Detect which cell encompasses the target text, then output its (x, y) center coordinate. 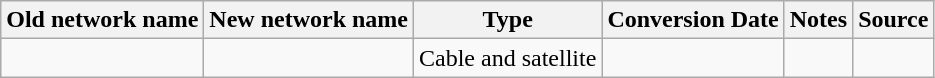
New network name (309, 20)
Source (894, 20)
Cable and satellite (508, 58)
Conversion Date (693, 20)
Type (508, 20)
Old network name (102, 20)
Notes (818, 20)
